Detect which cell encompasses the target text, then output its [x, y] center coordinate. 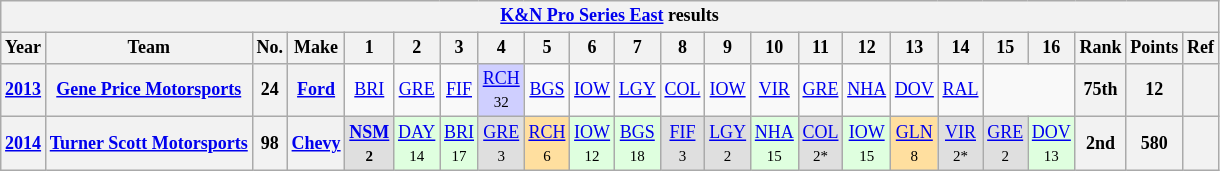
No. [270, 48]
Make [316, 48]
Year [24, 48]
BGS [547, 90]
NSM2 [370, 144]
24 [270, 90]
LGY [637, 90]
5 [547, 48]
GLN8 [914, 144]
RAL [960, 90]
BRI [370, 90]
NHA [867, 90]
BRI17 [460, 144]
DAY14 [417, 144]
BGS18 [637, 144]
IOW15 [867, 144]
10 [774, 48]
RCH32 [501, 90]
580 [1154, 144]
2nd [1100, 144]
Team [148, 48]
RCH6 [547, 144]
DOV [914, 90]
16 [1052, 48]
GRE3 [501, 144]
IOW12 [592, 144]
Ref [1201, 48]
VIR [774, 90]
8 [682, 48]
NHA15 [774, 144]
75th [1100, 90]
Chevy [316, 144]
VIR2* [960, 144]
Rank [1100, 48]
14 [960, 48]
FIF3 [682, 144]
2014 [24, 144]
GRE2 [1006, 144]
15 [1006, 48]
Points [1154, 48]
FIF [460, 90]
11 [820, 48]
COL2* [820, 144]
COL [682, 90]
Gene Price Motorsports [148, 90]
K&N Pro Series East results [610, 16]
98 [270, 144]
13 [914, 48]
1 [370, 48]
DOV13 [1052, 144]
2013 [24, 90]
Turner Scott Motorsports [148, 144]
LGY2 [728, 144]
4 [501, 48]
6 [592, 48]
2 [417, 48]
3 [460, 48]
Ford [316, 90]
7 [637, 48]
9 [728, 48]
